Return the [x, y] coordinate for the center point of the cell that contains the specified text.  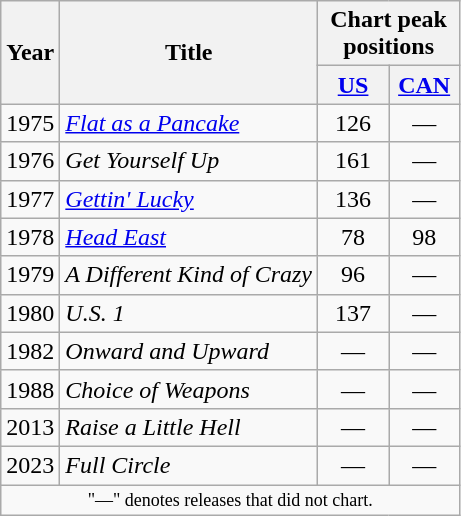
Head East [189, 237]
2023 [30, 465]
98 [424, 237]
Choice of Weapons [189, 389]
A Different Kind of Crazy [189, 275]
78 [354, 237]
US [354, 85]
U.S. 1 [189, 313]
1979 [30, 275]
1982 [30, 351]
161 [354, 161]
1988 [30, 389]
137 [354, 313]
1976 [30, 161]
1980 [30, 313]
Get Yourself Up [189, 161]
Title [189, 52]
2013 [30, 427]
1975 [30, 123]
Onward and Upward [189, 351]
Year [30, 52]
1977 [30, 199]
96 [354, 275]
CAN [424, 85]
1978 [30, 237]
126 [354, 123]
Chart peak positions [389, 34]
Flat as a Pancake [189, 123]
Raise a Little Hell [189, 427]
Full Circle [189, 465]
"—" denotes releases that did not chart. [230, 500]
136 [354, 199]
Gettin' Lucky [189, 199]
